From the cell containing the given text, extract its center point as (X, Y) coordinate. 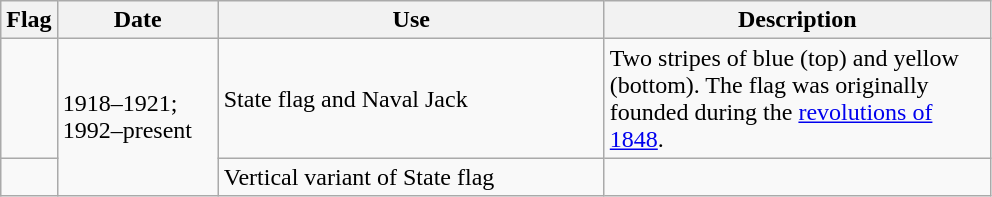
Vertical variant of State flag (411, 177)
Two stripes of blue (top) and yellow (bottom). The flag was originally founded during the revolutions of 1848. (797, 98)
Description (797, 20)
State flag and Naval Jack (411, 98)
Flag (29, 20)
1918–1921; 1992–present (138, 118)
Date (138, 20)
Use (411, 20)
